Return [X, Y] of the center of cell containing provided text 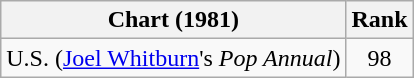
U.S. (Joel Whitburn's Pop Annual) [174, 58]
98 [380, 58]
Rank [380, 20]
Chart (1981) [174, 20]
